Return (x, y) of the center of cell containing provided text 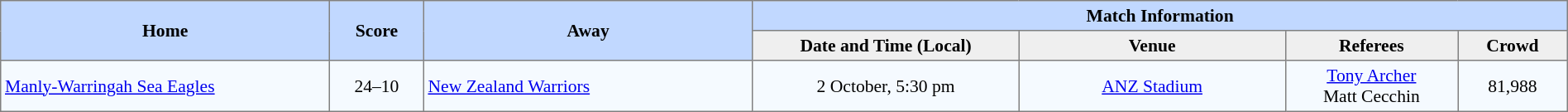
Crowd (1513, 46)
Date and Time (Local) (886, 46)
Venue (1152, 46)
Home (165, 31)
81,988 (1513, 86)
New Zealand Warriors (588, 86)
2 October, 5:30 pm (886, 86)
Match Information (1159, 16)
ANZ Stadium (1152, 86)
24–10 (377, 86)
Away (588, 31)
Manly-Warringah Sea Eagles (165, 86)
Tony ArcherMatt Cecchin (1371, 86)
Score (377, 31)
Referees (1371, 46)
